Scan for the cell matching the given text and deliver its (X, Y) coordinate at center. 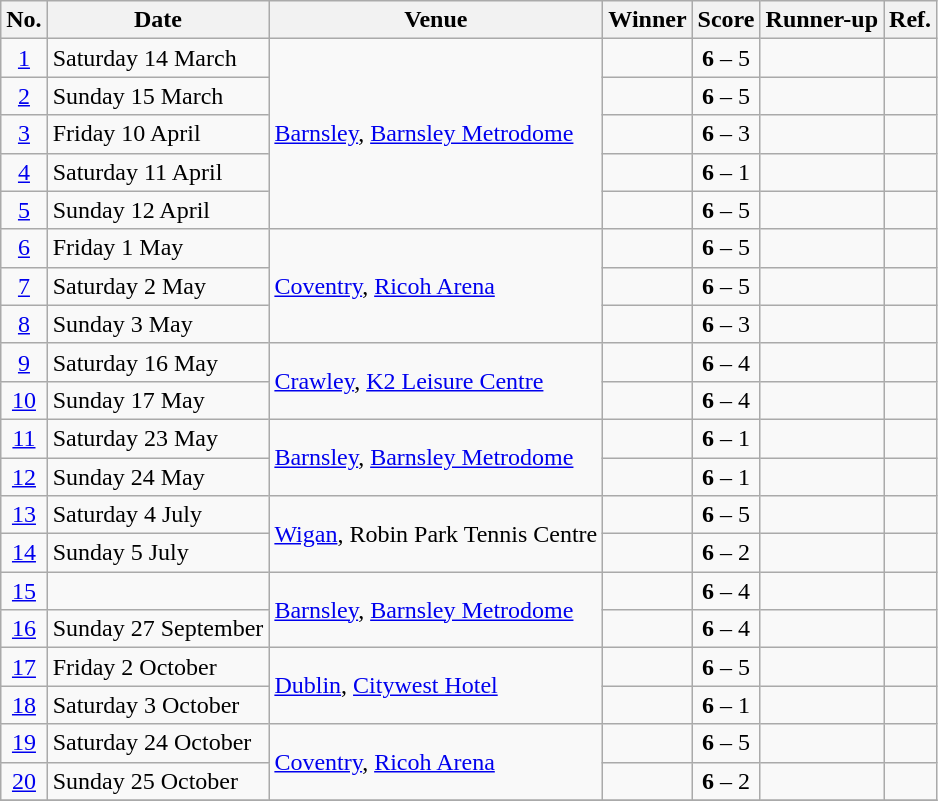
4 (24, 172)
6 (24, 248)
Score (726, 20)
15 (24, 591)
Venue (436, 20)
20 (24, 781)
12 (24, 477)
19 (24, 743)
Sunday 25 October (158, 781)
7 (24, 286)
8 (24, 324)
Friday 2 October (158, 667)
Wigan, Robin Park Tennis Centre (436, 534)
9 (24, 362)
Sunday 12 April (158, 210)
Saturday 3 October (158, 705)
18 (24, 705)
Ref. (910, 20)
Runner-up (822, 20)
2 (24, 96)
Saturday 14 March (158, 58)
13 (24, 515)
Crawley, K2 Leisure Centre (436, 381)
No. (24, 20)
1 (24, 58)
5 (24, 210)
Winner (648, 20)
Date (158, 20)
Friday 10 April (158, 134)
Saturday 24 October (158, 743)
Saturday 11 April (158, 172)
Sunday 3 May (158, 324)
11 (24, 438)
Dublin, Citywest Hotel (436, 686)
16 (24, 629)
Sunday 17 May (158, 400)
Saturday 23 May (158, 438)
3 (24, 134)
Sunday 15 March (158, 96)
Friday 1 May (158, 248)
Saturday 16 May (158, 362)
14 (24, 553)
Saturday 2 May (158, 286)
10 (24, 400)
Sunday 24 May (158, 477)
Sunday 5 July (158, 553)
17 (24, 667)
Sunday 27 September (158, 629)
Saturday 4 July (158, 515)
